Locate the cell with the specified text and output its (X, Y) center coordinate. 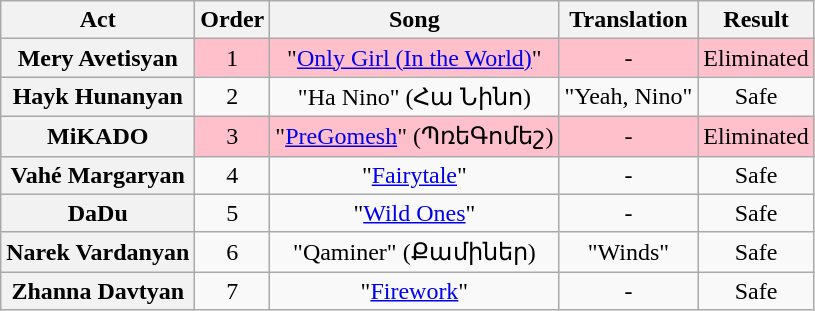
Result (756, 20)
Hayk Hunanyan (98, 97)
Act (98, 20)
"Only Girl (In the World)" (414, 58)
Translation (628, 20)
7 (232, 291)
Zhanna Davtyan (98, 291)
"Winds" (628, 252)
Order (232, 20)
Mery Avetisyan (98, 58)
"Yeah, Nino" (628, 97)
"Firework" (414, 291)
"Fairytale" (414, 175)
2 (232, 97)
DaDu (98, 213)
1 (232, 58)
"Wild Ones" (414, 213)
Song (414, 20)
"Qaminer" (Քամիներ) (414, 252)
"PreGomesh" (ՊռեԳոմեշ) (414, 136)
3 (232, 136)
Vahé Margaryan (98, 175)
5 (232, 213)
Narek Vardanyan (98, 252)
4 (232, 175)
"Ha Nino" (Հա Նինո) (414, 97)
MiKADO (98, 136)
6 (232, 252)
